For the text-containing cell, return its midpoint in [x, y] coordinate format. 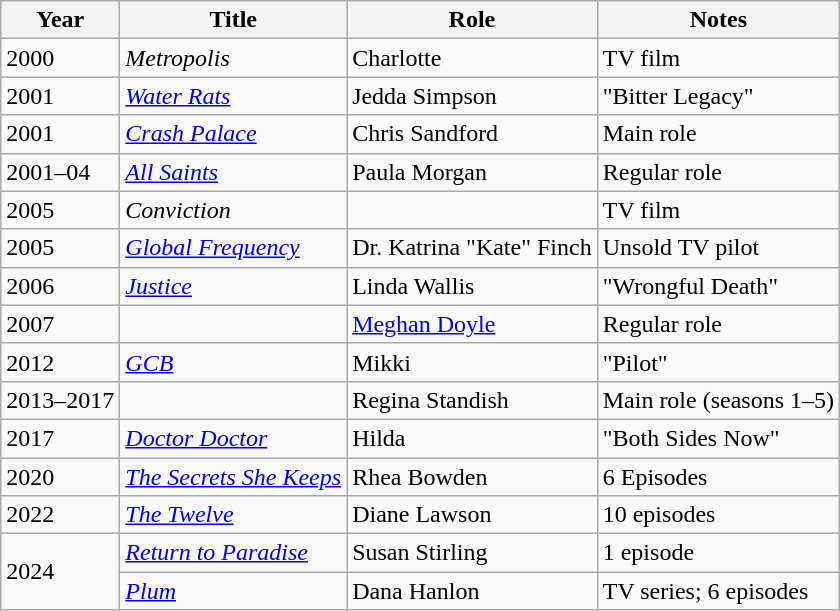
2001–04 [60, 172]
Mikki [472, 362]
Return to Paradise [234, 553]
Global Frequency [234, 248]
Dr. Katrina "Kate" Finch [472, 248]
Notes [718, 20]
Regina Standish [472, 400]
2017 [60, 438]
2006 [60, 286]
"Both Sides Now" [718, 438]
2013–2017 [60, 400]
Main role [718, 134]
Diane Lawson [472, 515]
2020 [60, 477]
Linda Wallis [472, 286]
Charlotte [472, 58]
"Wrongful Death" [718, 286]
Role [472, 20]
Water Rats [234, 96]
1 episode [718, 553]
Meghan Doyle [472, 324]
2022 [60, 515]
The Twelve [234, 515]
Justice [234, 286]
All Saints [234, 172]
2024 [60, 572]
2012 [60, 362]
Plum [234, 591]
"Bitter Legacy" [718, 96]
2000 [60, 58]
2007 [60, 324]
Susan Stirling [472, 553]
"Pilot" [718, 362]
Rhea Bowden [472, 477]
Hilda [472, 438]
Year [60, 20]
Jedda Simpson [472, 96]
6 Episodes [718, 477]
Chris Sandford [472, 134]
Metropolis [234, 58]
Crash Palace [234, 134]
TV series; 6 episodes [718, 591]
Doctor Doctor [234, 438]
Paula Morgan [472, 172]
Conviction [234, 210]
GCB [234, 362]
The Secrets She Keeps [234, 477]
Main role (seasons 1–5) [718, 400]
Dana Hanlon [472, 591]
Title [234, 20]
10 episodes [718, 515]
Unsold TV pilot [718, 248]
